Scan for the cell matching the given text and deliver its (x, y) coordinate at center. 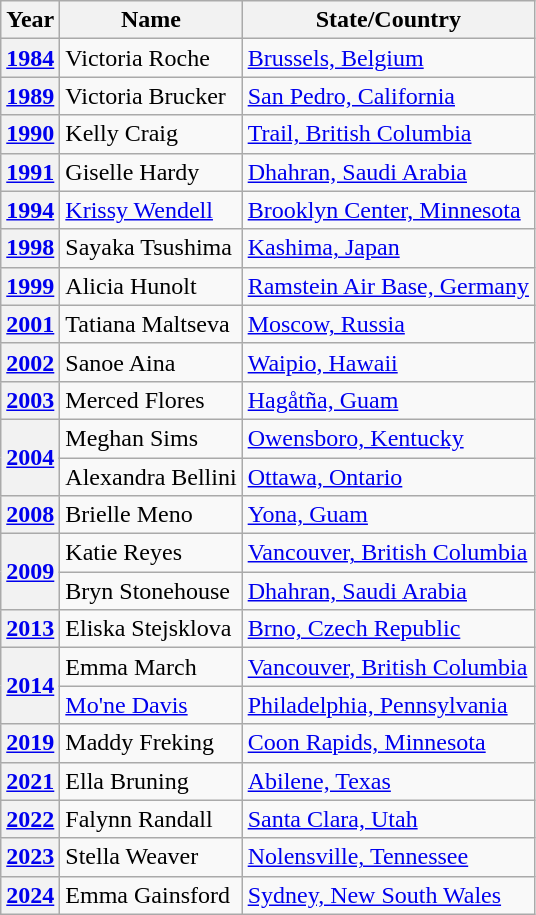
Kashima, Japan (388, 248)
1994 (30, 210)
Mo'ne Davis (151, 705)
Nolensville, Tennessee (388, 857)
Waipio, Hawaii (388, 362)
Coon Rapids, Minnesota (388, 743)
Philadelphia, Pennsylvania (388, 705)
Ottawa, Ontario (388, 477)
Kelly Craig (151, 134)
2009 (30, 572)
Tatiana Maltseva (151, 324)
Meghan Sims (151, 438)
2021 (30, 781)
Name (151, 20)
Emma March (151, 667)
Falynn Randall (151, 819)
2019 (30, 743)
Victoria Roche (151, 58)
2003 (30, 400)
Brooklyn Center, Minnesota (388, 210)
Victoria Brucker (151, 96)
2024 (30, 895)
Emma Gainsford (151, 895)
1999 (30, 286)
1984 (30, 58)
2004 (30, 457)
Krissy Wendell (151, 210)
1991 (30, 172)
1990 (30, 134)
Brielle Meno (151, 515)
Alicia Hunolt (151, 286)
1989 (30, 96)
State/Country (388, 20)
1998 (30, 248)
Sydney, New South Wales (388, 895)
2014 (30, 686)
2022 (30, 819)
Yona, Guam (388, 515)
Trail, British Columbia (388, 134)
Katie Reyes (151, 553)
Ella Bruning (151, 781)
San Pedro, California (388, 96)
Hagåtña, Guam (388, 400)
Santa Clara, Utah (388, 819)
2023 (30, 857)
2002 (30, 362)
2008 (30, 515)
Sayaka Tsushima (151, 248)
Brussels, Belgium (388, 58)
Owensboro, Kentucky (388, 438)
Eliska Stejsklova (151, 629)
Giselle Hardy (151, 172)
Sanoe Aina (151, 362)
Merced Flores (151, 400)
Moscow, Russia (388, 324)
2013 (30, 629)
Stella Weaver (151, 857)
Maddy Freking (151, 743)
Alexandra Bellini (151, 477)
2001 (30, 324)
Bryn Stonehouse (151, 591)
Year (30, 20)
Brno, Czech Republic (388, 629)
Ramstein Air Base, Germany (388, 286)
Abilene, Texas (388, 781)
